Identify which cell holds the provided text, then report its (x, y) central coordinate. 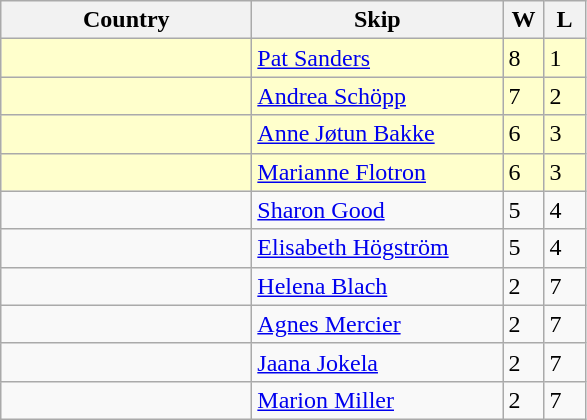
Marianne Flotron (378, 172)
Anne Jøtun Bakke (378, 134)
1 (564, 58)
Sharon Good (378, 210)
Agnes Mercier (378, 324)
Jaana Jokela (378, 362)
Andrea Schöpp (378, 96)
L (564, 20)
Skip (378, 20)
Marion Miller (378, 400)
W (524, 20)
8 (524, 58)
Elisabeth Högström (378, 248)
Helena Blach (378, 286)
Country (126, 20)
Pat Sanders (378, 58)
